Locate the cell with the specified text and output its [X, Y] center coordinate. 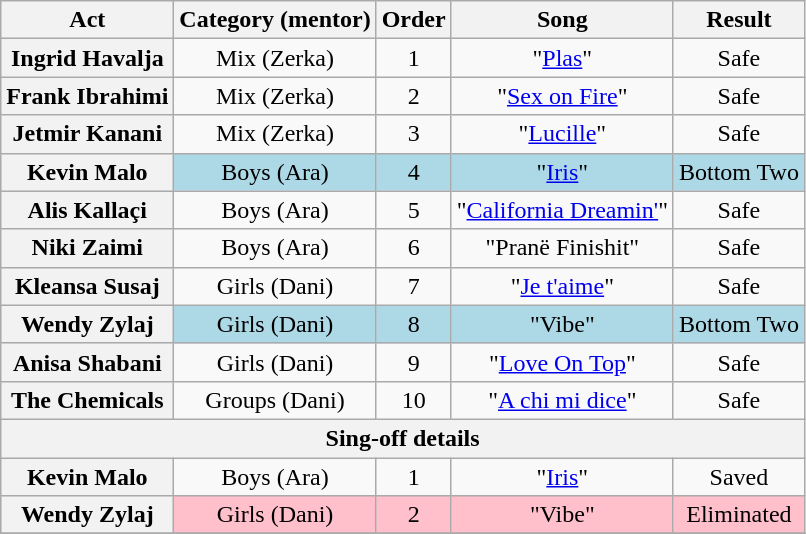
"Love On Top" [562, 362]
Niki Zaimi [88, 248]
9 [414, 362]
"Je t'aime" [562, 286]
Sing-off details [403, 438]
3 [414, 134]
Jetmir Kanani [88, 134]
"California Dreamin'" [562, 210]
Order [414, 20]
8 [414, 324]
"Lucille" [562, 134]
The Chemicals [88, 400]
"Sex on Fire" [562, 96]
4 [414, 172]
Ingrid Havalja [88, 58]
"A chi mi dice" [562, 400]
5 [414, 210]
Alis Kallaçi [88, 210]
Act [88, 20]
Result [738, 20]
"Pranë Finishit" [562, 248]
Saved [738, 477]
7 [414, 286]
Eliminated [738, 515]
Category (mentor) [275, 20]
Song [562, 20]
"Plas" [562, 58]
6 [414, 248]
10 [414, 400]
Anisa Shabani [88, 362]
Frank Ibrahimi [88, 96]
Kleansa Susaj [88, 286]
Groups (Dani) [275, 400]
